Pinpoint the cell where the given text exists, returning its [x, y] midpoint coordinate. 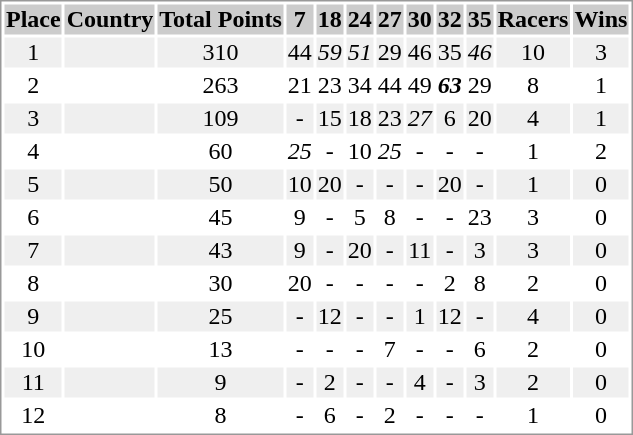
310 [220, 53]
13 [220, 349]
Total Points [220, 19]
34 [360, 85]
49 [420, 85]
263 [220, 85]
32 [450, 19]
Country [110, 19]
15 [330, 119]
60 [220, 151]
21 [300, 85]
Racers [533, 19]
109 [220, 119]
Place [33, 19]
63 [450, 85]
43 [220, 251]
24 [360, 19]
59 [330, 53]
50 [220, 185]
51 [360, 53]
Wins [601, 19]
45 [220, 217]
